Locate the cell with the specified text and output its (x, y) center coordinate. 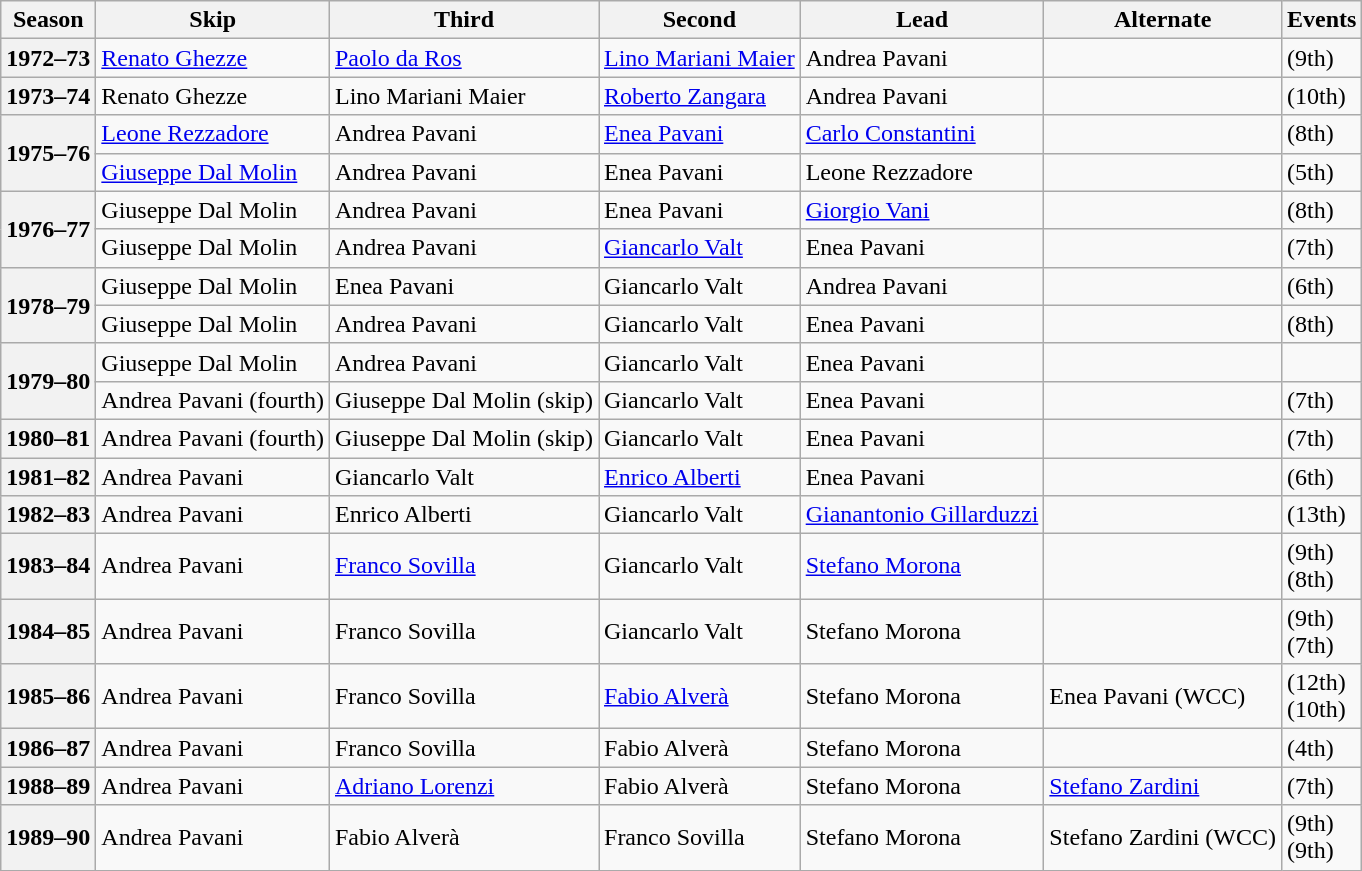
(5th) (1322, 172)
Adriano Lorenzi (464, 786)
Lead (922, 20)
(4th) (1322, 748)
(9th) (9th) (1322, 838)
1982–83 (48, 515)
1975–76 (48, 153)
1979–80 (48, 381)
Giorgio Vani (922, 210)
1976–77 (48, 229)
1973–74 (48, 96)
(10th) (1322, 96)
Carlo Constantini (922, 134)
(9th) (7th) (1322, 632)
Third (464, 20)
1978–79 (48, 305)
(9th) (1322, 58)
Stefano Zardini (1163, 786)
1985–86 (48, 696)
1972–73 (48, 58)
1980–81 (48, 438)
1988–89 (48, 786)
(13th) (1322, 515)
(12th) (10th) (1322, 696)
Skip (213, 20)
1986–87 (48, 748)
Gianantonio Gillarduzzi (922, 515)
1983–84 (48, 566)
Second (699, 20)
(9th) (8th) (1322, 566)
Season (48, 20)
Roberto Zangara (699, 96)
Alternate (1163, 20)
1981–82 (48, 477)
Paolo da Ros (464, 58)
1989–90 (48, 838)
Stefano Zardini (WCC) (1163, 838)
1984–85 (48, 632)
Enea Pavani (WCC) (1163, 696)
Events (1322, 20)
